Provide the [x, y] coordinate of the cell's center where the given text is located.  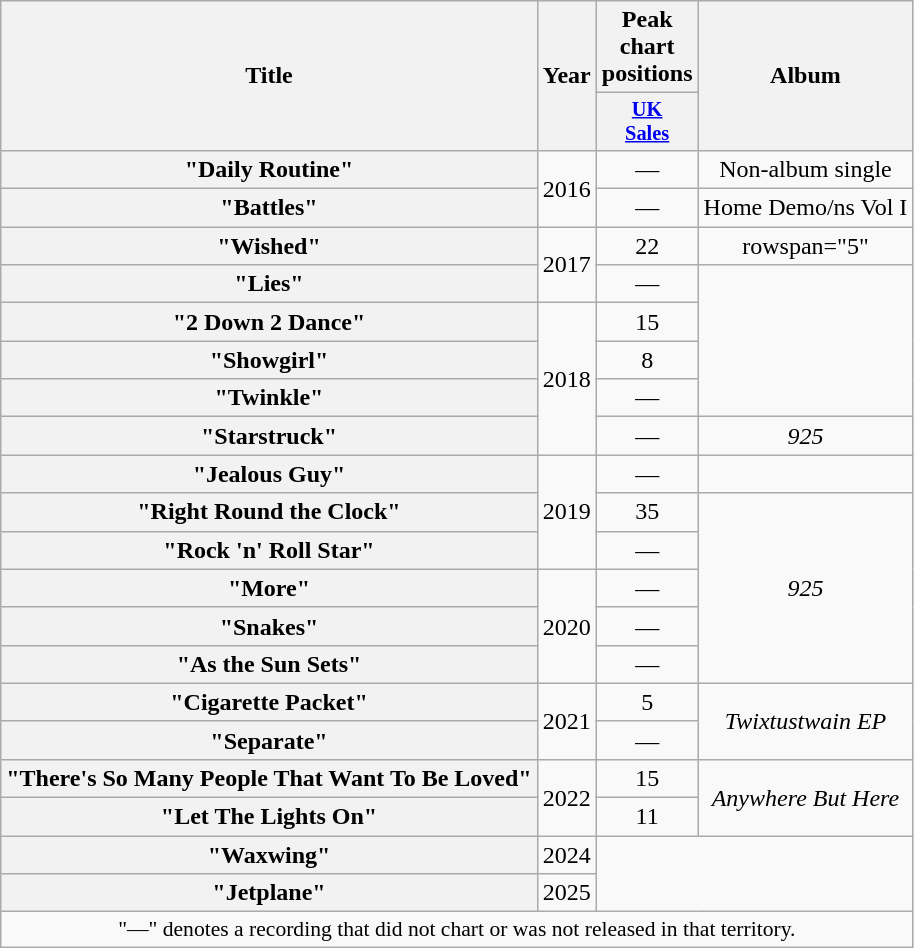
"Rock 'n' Roll Star" [269, 550]
"—" denotes a recording that did not chart or was not released in that territory. [457, 930]
Anywhere But Here [806, 797]
2025 [566, 893]
2020 [566, 626]
35 [647, 512]
"Waxwing" [269, 855]
2022 [566, 797]
2017 [566, 265]
Non-album single [806, 169]
8 [647, 360]
Title [269, 76]
"2 Down 2 Dance" [269, 322]
"As the Sun Sets" [269, 664]
"Snakes" [269, 626]
"Let The Lights On" [269, 817]
"Wished" [269, 246]
Album [806, 76]
22 [647, 246]
Home Demo/ns Vol I [806, 208]
Peak chart positions [647, 47]
"Battles" [269, 208]
"More" [269, 588]
"There's So Many People That Want To Be Loved" [269, 778]
Year [566, 76]
rowspan="5" [806, 246]
"Right Round the Clock" [269, 512]
11 [647, 817]
UKSales [647, 122]
"Starstruck" [269, 436]
Twixtustwain EP [806, 721]
2021 [566, 721]
5 [647, 702]
"Lies" [269, 284]
"Cigarette Packet" [269, 702]
2019 [566, 512]
"Showgirl" [269, 360]
"Twinkle" [269, 398]
"Separate" [269, 740]
2024 [566, 855]
2016 [566, 188]
"Daily Routine" [269, 169]
2018 [566, 379]
"Jetplane" [269, 893]
"Jealous Guy" [269, 474]
